Scan for the cell matching the given text and deliver its [x, y] coordinate at center. 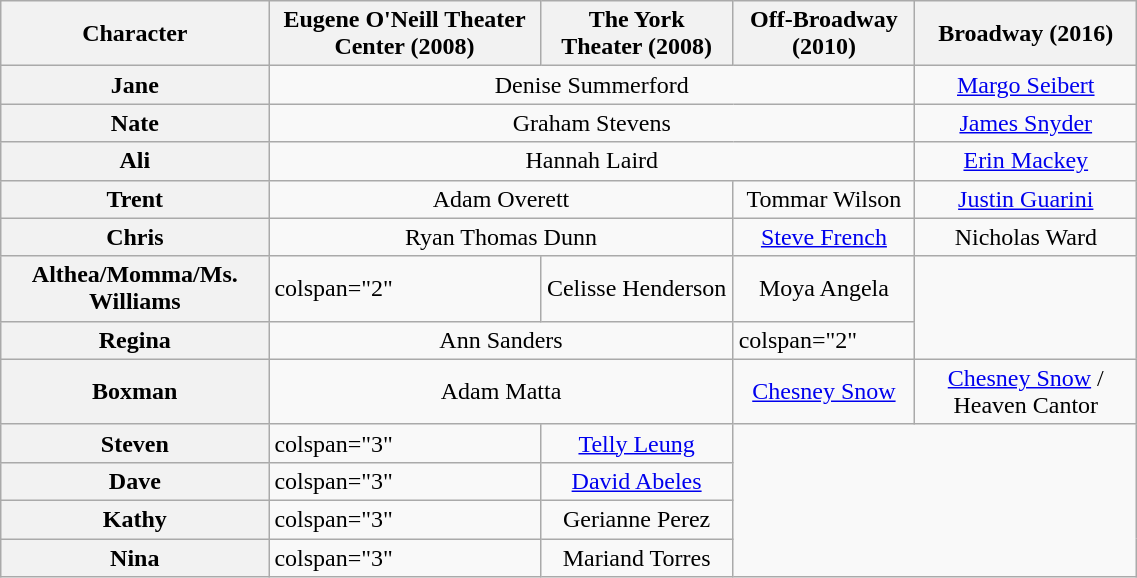
Tommar Wilson [824, 199]
Chesney Snow / Heaven Cantor [1026, 392]
Eugene O'Neill Theater Center (2008) [404, 34]
Mariand Torres [636, 557]
Moya Angela [824, 288]
Adam Matta [501, 392]
Hannah Laird [592, 161]
Off-Broadway (2010) [824, 34]
Margo Seibert [1026, 85]
Graham Stevens [592, 123]
Althea/Momma/Ms. Williams [135, 288]
James Snyder [1026, 123]
Ali [135, 161]
Regina [135, 340]
Gerianne Perez [636, 519]
Ryan Thomas Dunn [501, 237]
Ann Sanders [501, 340]
Nina [135, 557]
Celisse Henderson [636, 288]
Steve French [824, 237]
Nicholas Ward [1026, 237]
Adam Overett [501, 199]
David Abeles [636, 481]
Jane [135, 85]
The York Theater (2008) [636, 34]
Nate [135, 123]
Steven [135, 443]
Kathy [135, 519]
Trent [135, 199]
Chesney Snow [824, 392]
Telly Leung [636, 443]
Justin Guarini [1026, 199]
Dave [135, 481]
Denise Summerford [592, 85]
Character [135, 34]
Broadway (2016) [1026, 34]
Erin Mackey [1026, 161]
Boxman [135, 392]
Chris [135, 237]
